Return the [X, Y] coordinate for the center point of the cell that contains the specified text.  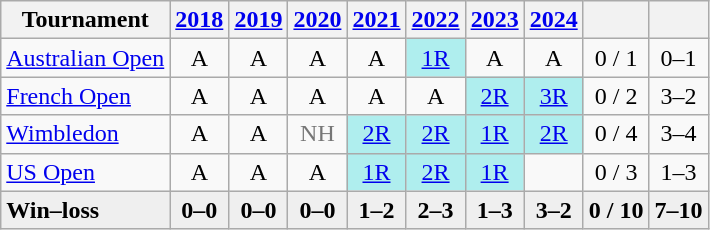
2024 [554, 20]
3–4 [678, 134]
2023 [494, 20]
0 / 2 [616, 96]
2019 [258, 20]
0–1 [678, 58]
2022 [436, 20]
US Open [86, 172]
1–2 [376, 210]
French Open [86, 96]
Tournament [86, 20]
3R [554, 96]
2021 [376, 20]
0 / 3 [616, 172]
2018 [200, 20]
7–10 [678, 210]
Wimbledon [86, 134]
Australian Open [86, 58]
NH [318, 134]
Win–loss [86, 210]
0 / 4 [616, 134]
0 / 10 [616, 210]
2020 [318, 20]
0 / 1 [616, 58]
2–3 [436, 210]
